Extract the (X, Y) coordinate from the center of the cell holding the provided text.  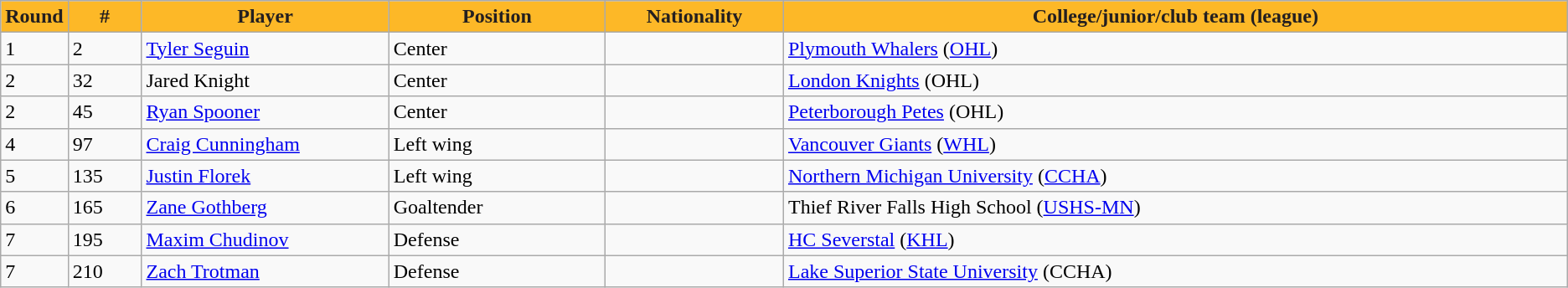
4 (34, 144)
Goaltender (497, 208)
Ryan Spooner (265, 112)
Vancouver Giants (WHL) (1175, 144)
Craig Cunningham (265, 144)
Jared Knight (265, 80)
Maxim Chudinov (265, 239)
Lake Superior State University (CCHA) (1175, 271)
London Knights (OHL) (1175, 80)
Tyler Seguin (265, 49)
Northern Michigan University (CCHA) (1175, 176)
Peterborough Petes (OHL) (1175, 112)
Nationality (695, 17)
195 (105, 239)
5 (34, 176)
210 (105, 271)
135 (105, 176)
32 (105, 80)
Round (34, 17)
6 (34, 208)
# (105, 17)
HC Severstal (KHL) (1175, 239)
165 (105, 208)
Plymouth Whalers (OHL) (1175, 49)
Zach Trotman (265, 271)
1 (34, 49)
Thief River Falls High School (USHS-MN) (1175, 208)
College/junior/club team (league) (1175, 17)
Justin Florek (265, 176)
Zane Gothberg (265, 208)
45 (105, 112)
Player (265, 17)
97 (105, 144)
Position (497, 17)
